Provide the (X, Y) coordinate of the cell's center where the given text is located.  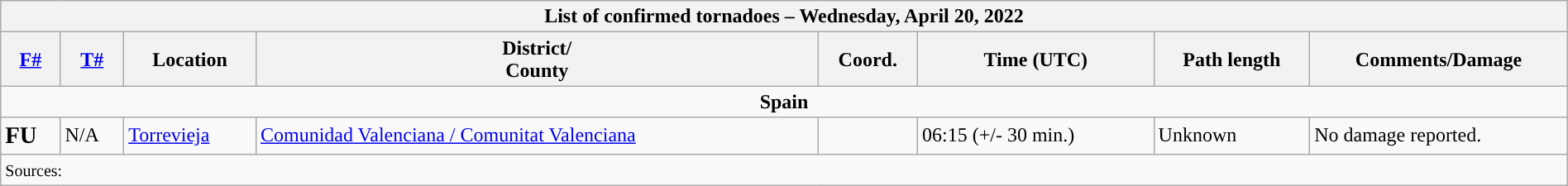
F# (31, 60)
Comunidad Valenciana / Comunitat Valenciana (537, 136)
Coord. (868, 60)
District/County (537, 60)
Location (190, 60)
T# (93, 60)
Spain (784, 102)
Sources: (784, 169)
Torrevieja (190, 136)
06:15 (+/- 30 min.) (1035, 136)
List of confirmed tornadoes – Wednesday, April 20, 2022 (784, 17)
Time (UTC) (1035, 60)
Path length (1232, 60)
Comments/Damage (1439, 60)
No damage reported. (1439, 136)
N/A (93, 136)
Unknown (1232, 136)
FU (31, 136)
